Capture the cell that displays the provided text and extract its [x, y] central coordinate. 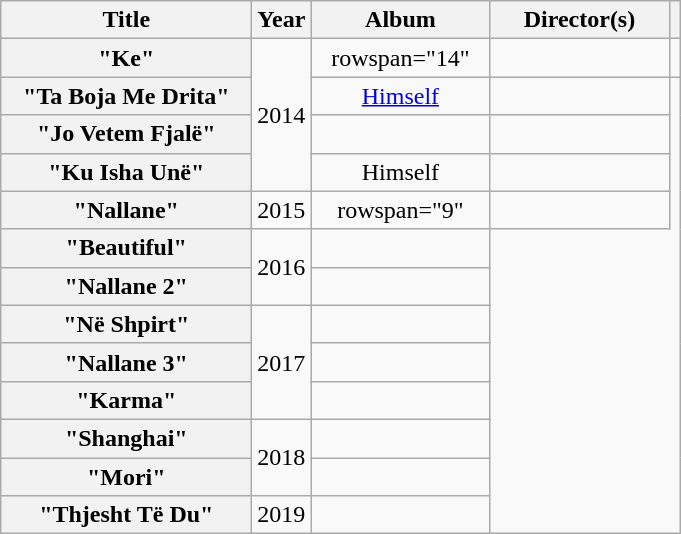
rowspan="9" [400, 210]
"Ta Boja Me Drita" [126, 96]
"Karma" [126, 400]
"Nallane 3" [126, 362]
Director(s) [580, 20]
"Nallane 2" [126, 286]
2019 [282, 515]
"Mori" [126, 477]
2015 [282, 210]
2014 [282, 115]
"Nallane" [126, 210]
Year [282, 20]
Album [400, 20]
2017 [282, 362]
"Ku Isha Unë" [126, 172]
"Beautiful" [126, 248]
2016 [282, 267]
2018 [282, 457]
"Në Shpirt" [126, 324]
Title [126, 20]
rowspan="14" [400, 58]
"Shanghai" [126, 438]
"Ke" [126, 58]
"Jo Vetem Fjalë" [126, 134]
"Thjesht Të Du" [126, 515]
